Pinpoint the cell where the given text exists, returning its [X, Y] midpoint coordinate. 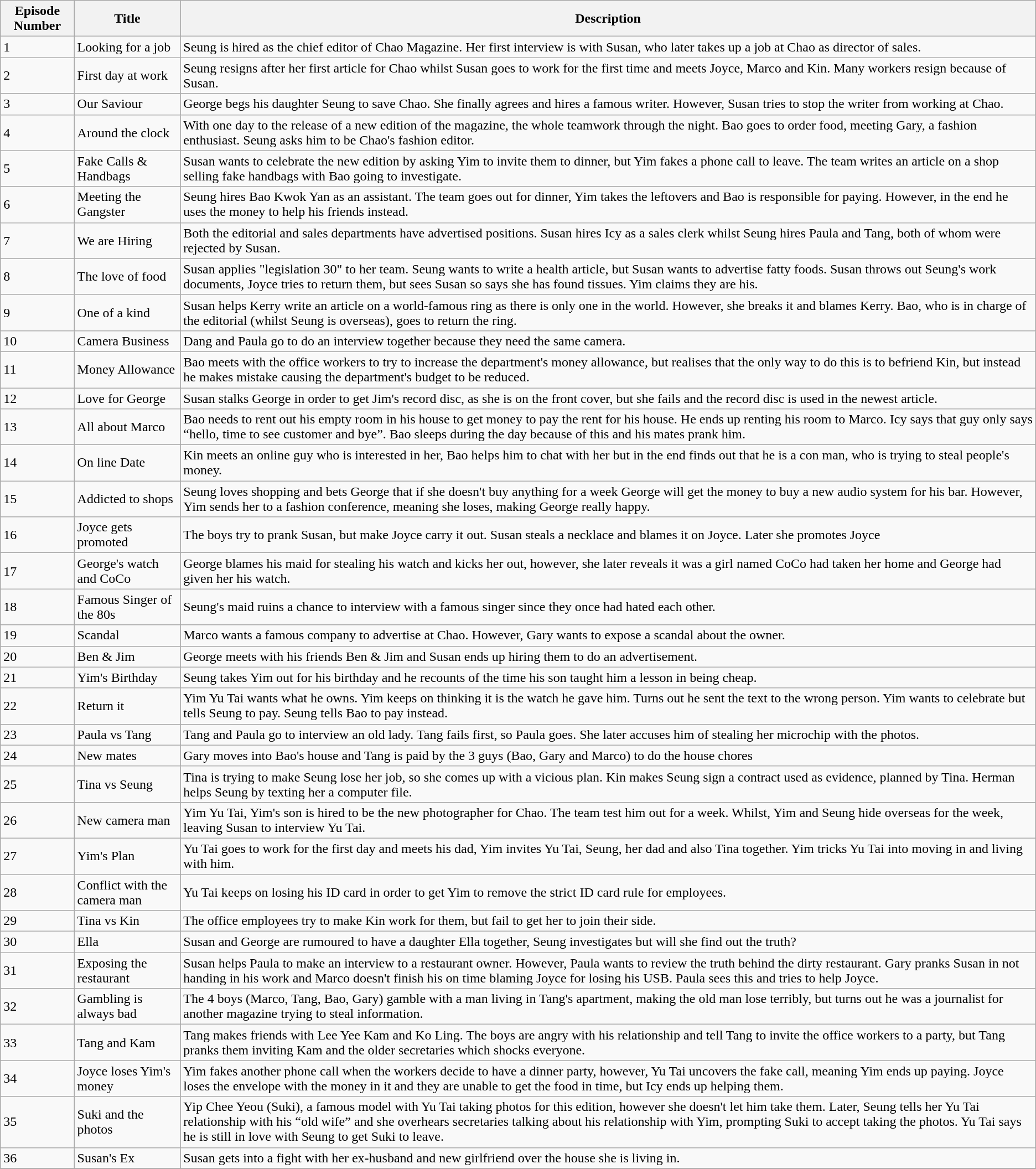
Ella [127, 942]
8 [38, 277]
Seung takes Yim out for his birthday and he recounts of the time his son taught him a lesson in being cheap. [608, 677]
35 [38, 1122]
32 [38, 1006]
Seung is hired as the chief editor of Chao Magazine. Her first interview is with Susan, who later takes up a job at Chao as director of sales. [608, 47]
26 [38, 820]
12 [38, 398]
The boys try to prank Susan, but make Joyce carry it out. Susan steals a necklace and blames it on Joyce. Later she promotes Joyce [608, 535]
28 [38, 892]
Fake Calls & Handbags [127, 168]
Yu Tai keeps on losing his ID card in order to get Yim to remove the strict ID card rule for employees. [608, 892]
Susan gets into a fight with her ex-husband and new girlfriend over the house she is living in. [608, 1158]
31 [38, 971]
Conflict with the camera man [127, 892]
Ben & Jim [127, 656]
21 [38, 677]
16 [38, 535]
Paula vs Tang [127, 734]
Marco wants a famous company to advertise at Chao. However, Gary wants to expose a scandal about the owner. [608, 635]
29 [38, 921]
19 [38, 635]
Tang and Paula go to interview an old lady. Tang fails first, so Paula goes. She later accuses him of stealing her microchip with the photos. [608, 734]
First day at work [127, 75]
5 [38, 168]
36 [38, 1158]
Gambling is always bad [127, 1006]
Suki and the photos [127, 1122]
Addicted to shops [127, 499]
New camera man [127, 820]
1 [38, 47]
18 [38, 607]
Yim's Birthday [127, 677]
Dang and Paula go to do an interview together because they need the same camera. [608, 341]
34 [38, 1078]
27 [38, 856]
11 [38, 370]
23 [38, 734]
24 [38, 756]
Famous Singer of the 80s [127, 607]
13 [38, 427]
20 [38, 656]
22 [38, 706]
15 [38, 499]
Our Saviour [127, 104]
New mates [127, 756]
Title [127, 19]
9 [38, 312]
Susan's Ex [127, 1158]
Tina vs Seung [127, 784]
All about Marco [127, 427]
Susan and George are rumoured to have a daughter Ella together, Seung investigates but will she find out the truth? [608, 942]
30 [38, 942]
Love for George [127, 398]
7 [38, 240]
One of a kind [127, 312]
The office employees try to make Kin work for them, but fail to get her to join their side. [608, 921]
25 [38, 784]
Gary moves into Bao's house and Tang is paid by the 3 guys (Bao, Gary and Marco) to do the house chores [608, 756]
Joyce loses Yim's money [127, 1078]
14 [38, 463]
33 [38, 1043]
Tang and Kam [127, 1043]
Yim's Plan [127, 856]
Description [608, 19]
On line Date [127, 463]
17 [38, 571]
Camera Business [127, 341]
George meets with his friends Ben & Jim and Susan ends up hiring them to do an advertisement. [608, 656]
Seung's maid ruins a chance to interview with a famous singer since they once had hated each other. [608, 607]
The love of food [127, 277]
6 [38, 205]
Around the clock [127, 133]
3 [38, 104]
George's watch and CoCo [127, 571]
2 [38, 75]
Scandal [127, 635]
Joyce gets promoted [127, 535]
Money Allowance [127, 370]
4 [38, 133]
10 [38, 341]
Looking for a job [127, 47]
Return it [127, 706]
Meeting the Gangster [127, 205]
We are Hiring [127, 240]
Susan stalks George in order to get Jim's record disc, as she is on the front cover, but she fails and the record disc is used in the newest article. [608, 398]
Exposing the restaurant [127, 971]
Episode Number [38, 19]
Tina vs Kin [127, 921]
